Find where the given text appears and provide that cell's center as [x, y] coordinate. 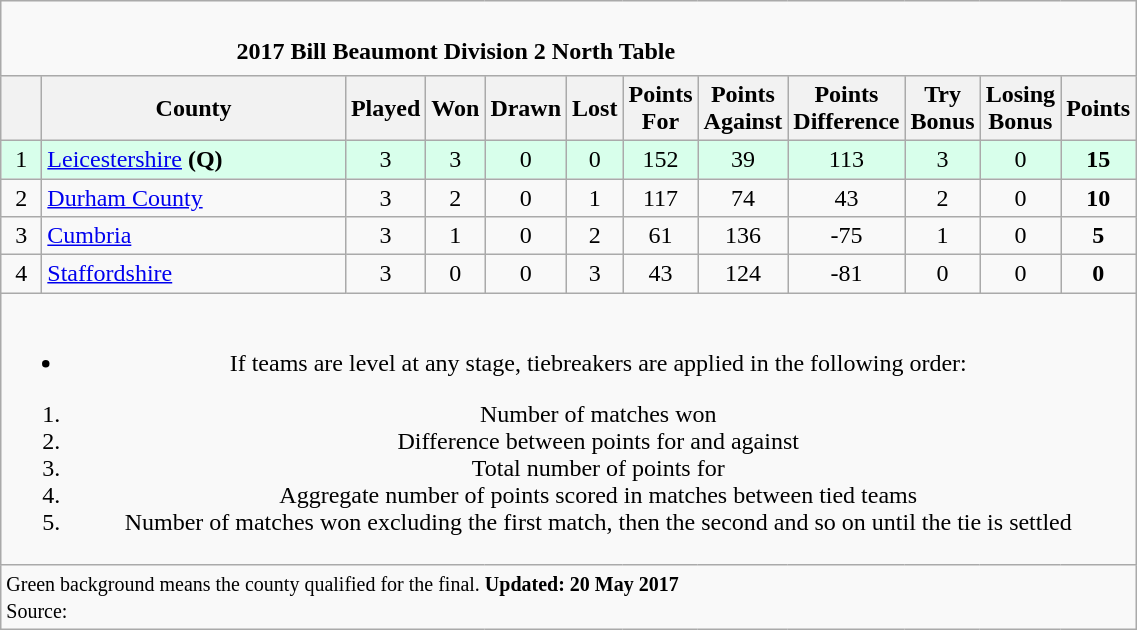
10 [1098, 197]
15 [1098, 159]
136 [743, 236]
Losing Bonus [1020, 108]
-81 [846, 274]
4 [22, 274]
Try Bonus [942, 108]
Won [456, 108]
Green background means the county qualified for the final. Updated: 20 May 2017Source: [568, 598]
Played [385, 108]
152 [660, 159]
County [194, 108]
5 [1098, 236]
74 [743, 197]
Cumbria [194, 236]
Points Against [743, 108]
Lost [595, 108]
Leicestershire (Q) [194, 159]
Durham County [194, 197]
124 [743, 274]
113 [846, 159]
117 [660, 197]
Points [1098, 108]
Staffordshire [194, 274]
-75 [846, 236]
61 [660, 236]
Drawn [526, 108]
Points Difference [846, 108]
39 [743, 159]
Points For [660, 108]
